Find where the given text appears and provide that cell's center as [x, y] coordinate. 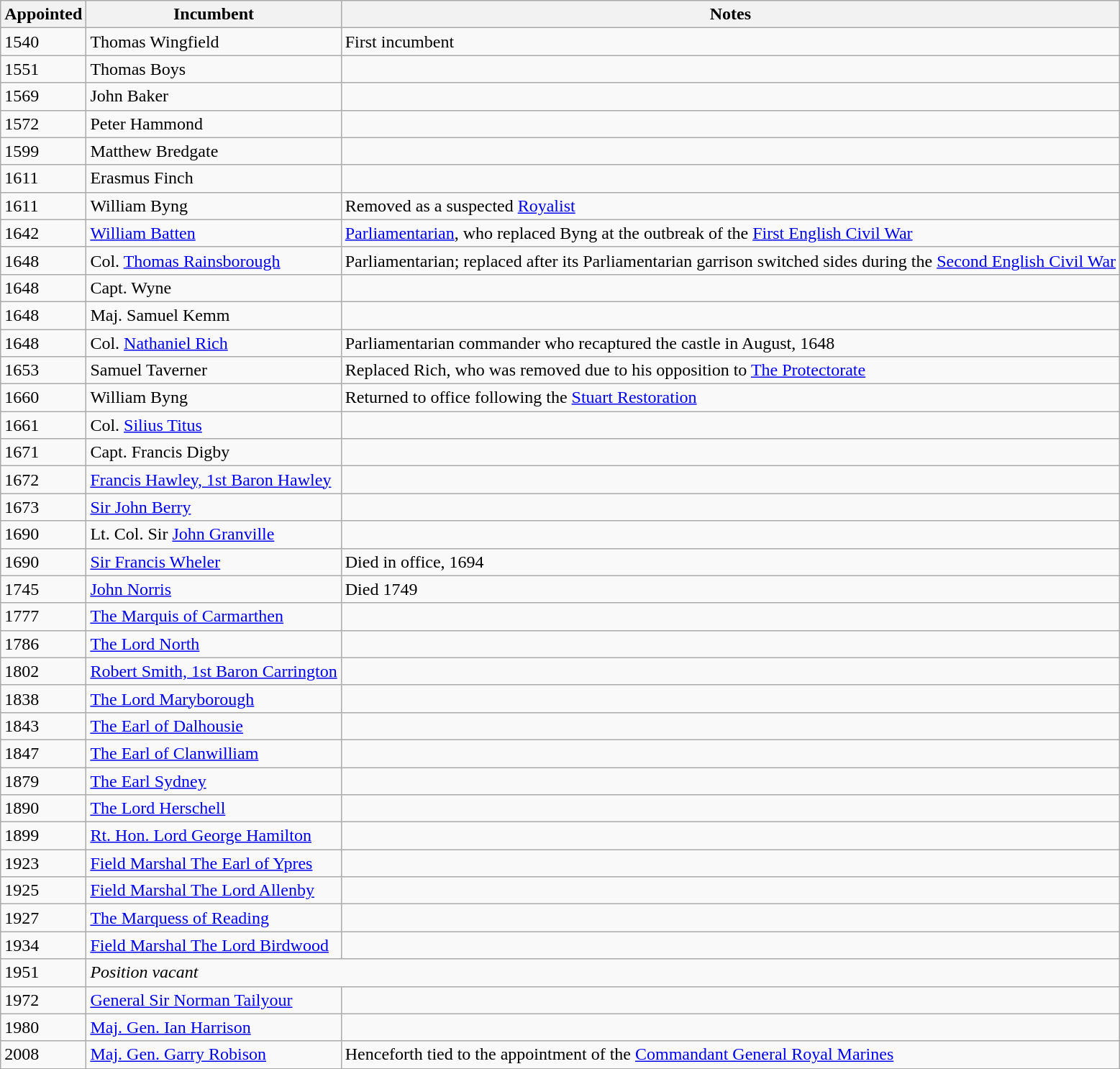
1847 [43, 753]
1927 [43, 918]
The Marquis of Carmarthen [214, 617]
Matthew Bredgate [214, 151]
1569 [43, 96]
1642 [43, 233]
Field Marshal The Lord Birdwood [214, 945]
1551 [43, 69]
Field Marshal The Lord Allenby [214, 891]
1672 [43, 480]
The Lord Herschell [214, 809]
Samuel Taverner [214, 370]
Maj. Samuel Kemm [214, 315]
1653 [43, 370]
1661 [43, 425]
1745 [43, 589]
Capt. Wyne [214, 288]
Henceforth tied to the appointment of the Commandant General Royal Marines [730, 1055]
William Batten [214, 233]
Erasmus Finch [214, 178]
1890 [43, 809]
The Earl Sydney [214, 781]
1660 [43, 398]
Notes [730, 14]
1980 [43, 1027]
1843 [43, 726]
The Marquess of Reading [214, 918]
Sir John Berry [214, 507]
General Sir Norman Tailyour [214, 1000]
Parliamentarian; replaced after its Parliamentarian garrison switched sides during the Second English Civil War [730, 260]
The Lord North [214, 644]
1599 [43, 151]
Died 1749 [730, 589]
Capt. Francis Digby [214, 452]
Thomas Boys [214, 69]
1786 [43, 644]
1540 [43, 42]
Parliamentarian, who replaced Byng at the outbreak of the First English Civil War [730, 233]
1673 [43, 507]
Incumbent [214, 14]
1923 [43, 863]
Returned to office following the Stuart Restoration [730, 398]
Replaced Rich, who was removed due to his opposition to The Protectorate [730, 370]
Maj. Gen. Ian Harrison [214, 1027]
Appointed [43, 14]
Removed as a suspected Royalist [730, 206]
The Lord Maryborough [214, 699]
1572 [43, 124]
Robert Smith, 1st Baron Carrington [214, 671]
Maj. Gen. Garry Robison [214, 1055]
Francis Hawley, 1st Baron Hawley [214, 480]
1777 [43, 617]
1838 [43, 699]
Peter Hammond [214, 124]
First incumbent [730, 42]
1951 [43, 973]
Thomas Wingfield [214, 42]
1802 [43, 671]
The Earl of Clanwilliam [214, 753]
1934 [43, 945]
1879 [43, 781]
Parliamentarian commander who recaptured the castle in August, 1648 [730, 343]
Position vacant [603, 973]
Field Marshal The Earl of Ypres [214, 863]
1925 [43, 891]
Sir Francis Wheler [214, 562]
The Earl of Dalhousie [214, 726]
John Baker [214, 96]
Lt. Col. Sir John Granville [214, 534]
Col. Thomas Rainsborough [214, 260]
1899 [43, 836]
John Norris [214, 589]
Col. Nathaniel Rich [214, 343]
Rt. Hon. Lord George Hamilton [214, 836]
1972 [43, 1000]
1671 [43, 452]
Died in office, 1694 [730, 562]
Col. Silius Titus [214, 425]
2008 [43, 1055]
